Find where the given text appears and provide that cell's center as (x, y) coordinate. 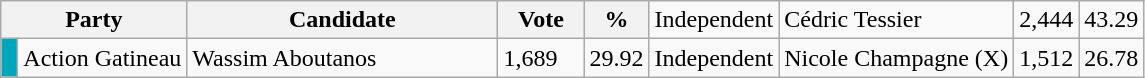
Cédric Tessier (896, 20)
1,512 (1046, 58)
1,689 (541, 58)
29.92 (616, 58)
Action Gatineau (102, 58)
26.78 (1112, 58)
% (616, 20)
Nicole Champagne (X) (896, 58)
43.29 (1112, 20)
Party (94, 20)
Wassim Aboutanos (342, 58)
2,444 (1046, 20)
Vote (541, 20)
Candidate (342, 20)
